Provide the (X, Y) coordinate of the cell's center where the given text is located.  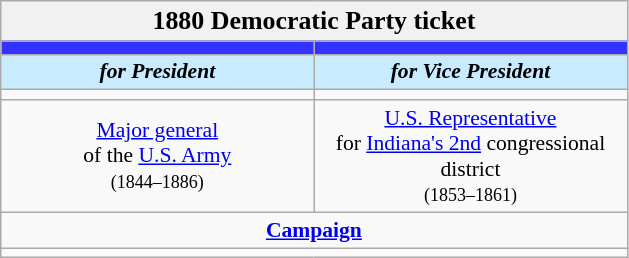
for Vice President (470, 72)
Major generalof the U.S. Army(1844–1886) (158, 156)
U.S. Representativefor Indiana's 2nd congressional district(1853–1861) (470, 156)
for President (158, 72)
Campaign (314, 230)
1880 Democratic Party ticket (314, 21)
